Scan for the cell matching the given text and deliver its [x, y] coordinate at center. 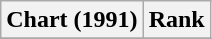
Chart (1991) [72, 20]
Rank [176, 20]
